Determine the [x, y] coordinate at the center of the cell enclosing the given text.  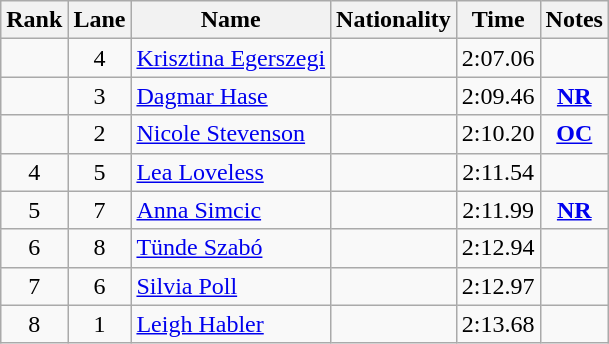
2:10.20 [498, 134]
Name [231, 20]
Anna Simcic [231, 210]
Lea Loveless [231, 172]
2:11.99 [498, 210]
Rank [34, 20]
3 [100, 96]
2 [100, 134]
2:13.68 [498, 324]
Krisztina Egerszegi [231, 58]
OC [574, 134]
Time [498, 20]
Silvia Poll [231, 286]
Dagmar Hase [231, 96]
Leigh Habler [231, 324]
Lane [100, 20]
2:12.97 [498, 286]
2:09.46 [498, 96]
Notes [574, 20]
1 [100, 324]
Nationality [394, 20]
2:07.06 [498, 58]
2:12.94 [498, 248]
Nicole Stevenson [231, 134]
Tünde Szabó [231, 248]
2:11.54 [498, 172]
